Provide the [X, Y] coordinate of the cell's center where the given text is located.  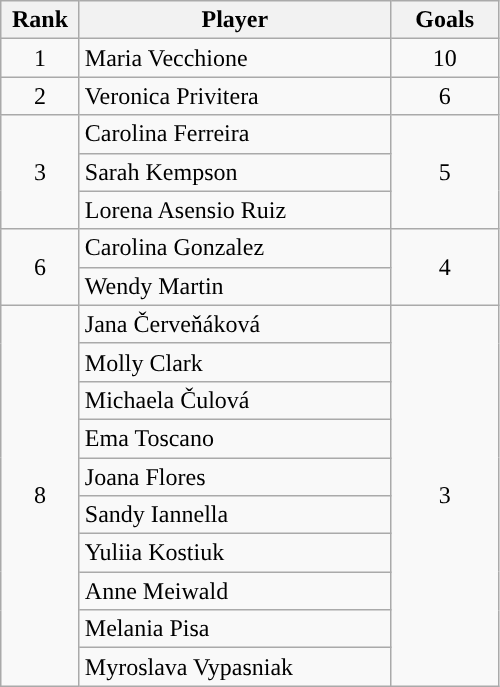
Carolina Ferreira [234, 134]
2 [40, 96]
Sandy Iannella [234, 515]
1 [40, 58]
Lorena Asensio Ruiz [234, 210]
Goals [444, 20]
5 [444, 172]
Player [234, 20]
Wendy Martin [234, 286]
Rank [40, 20]
4 [444, 267]
8 [40, 496]
Ema Toscano [234, 438]
Melania Pisa [234, 629]
Myroslava Vypasniak [234, 667]
Sarah Kempson [234, 172]
Molly Clark [234, 362]
Carolina Gonzalez [234, 248]
Yuliia Kostiuk [234, 553]
Anne Meiwald [234, 591]
Maria Vecchione [234, 58]
Joana Flores [234, 477]
Michaela Čulová [234, 400]
Jana Červeňáková [234, 324]
Veronica Privitera [234, 96]
10 [444, 58]
